Detect which cell encompasses the target text, then output its [X, Y] center coordinate. 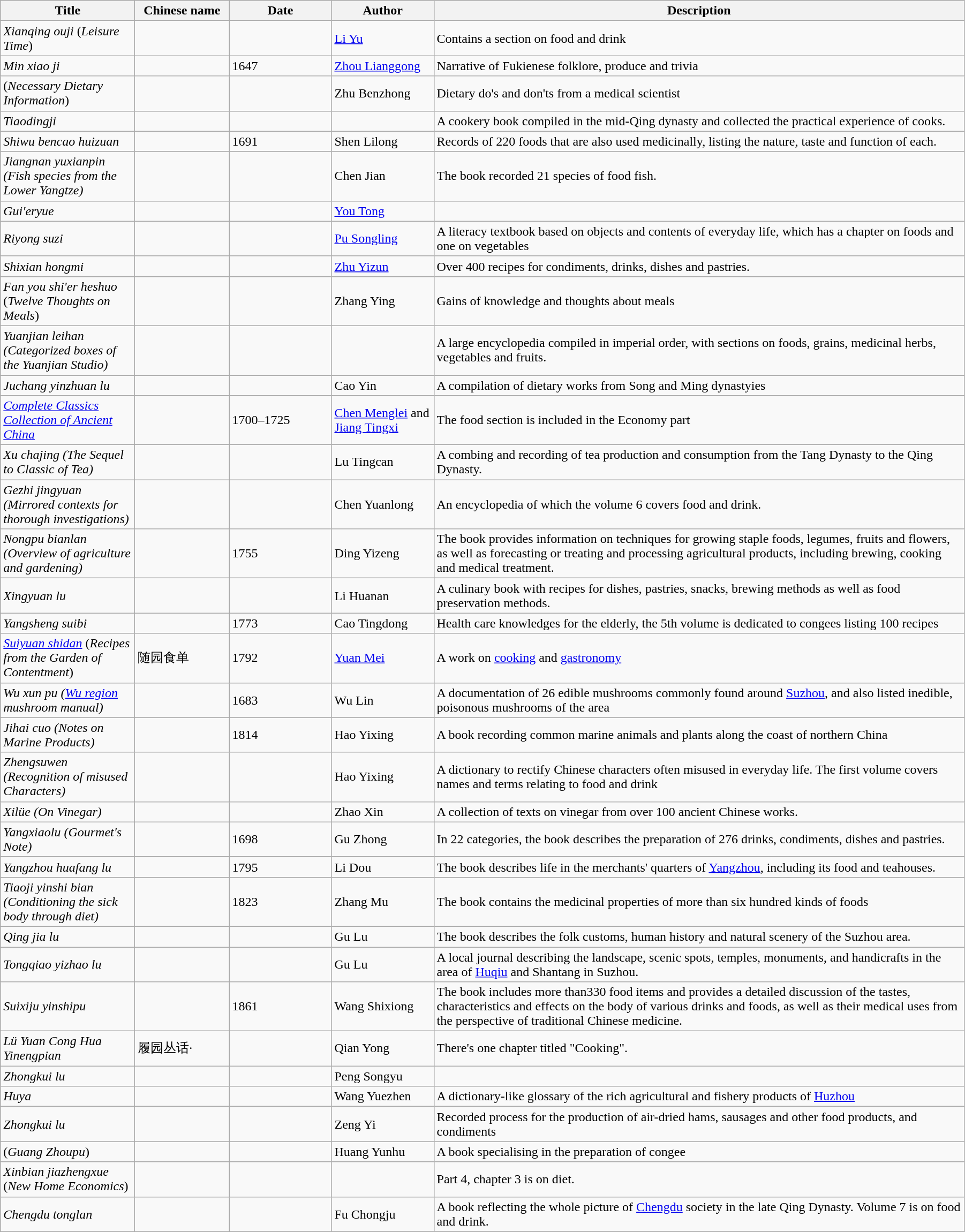
随园食单 [182, 658]
Health care knowledges for the elderly, the 5th volume is dedicated to congees listing 100 recipes [699, 623]
Zhao Xin [382, 812]
The book describes the folk customs, human history and natural scenery of the Suzhou area. [699, 936]
Complete Classics Collection of Ancient China [67, 420]
Description [699, 11]
Xingyuan lu [67, 595]
A documentation of 26 edible mushrooms commonly found around Suzhou, and also listed inedible, poisonous mushrooms of the area [699, 700]
Yangzhou huafang lu [67, 867]
1773 [281, 623]
Wang Yuezhen [382, 1097]
Lü Yuan Cong Hua Yinengpian [67, 1048]
A compilation of dietary works from Song and Ming dynastyies [699, 385]
Zeng Yi [382, 1124]
Suiyuan shidan (Recipes from the Garden of Contentment) [67, 658]
Yangsheng suibi [67, 623]
Cao Tingdong [382, 623]
Wang Shixiong [382, 1007]
Xinbian jiazhengxue (New Home Economics) [67, 1179]
1647 [281, 66]
Over 400 recipes for condiments, drinks, dishes and pastries. [699, 266]
Fu Chongju [382, 1214]
Li Yu [382, 39]
A collection of texts on vinegar from over 100 ancient Chinese works. [699, 812]
Xu chajing (The Sequel to Classic of Tea) [67, 463]
Chinese name [182, 11]
1683 [281, 700]
1814 [281, 735]
Tiaoji yinshi bian (Conditioning the sick body through diet) [67, 902]
A dictionary to rectify Chinese characters often misused in everyday life. The first volume covers names and terms relating to food and drink [699, 777]
Li Huanan [382, 595]
Gu Zhong [382, 840]
Shixian hongmi [67, 266]
Zhu Yizun [382, 266]
Huang Yunhu [382, 1152]
Zhang Mu [382, 902]
Tongqiao yizhao lu [67, 964]
Huya [67, 1097]
The food section is included in the Economy part [699, 420]
Dietary do's and don'ts from a medical scientist [699, 93]
A book specialising in the preparation of congee [699, 1152]
In 22 categories, the book describes the preparation of 276 drinks, condiments, dishes and pastries. [699, 840]
Jiangnan yuxianpin (Fish species from the Lower Yangtze) [67, 176]
Min xiao ji [67, 66]
An encyclopedia of which the volume 6 covers food and drink. [699, 504]
Ding Yizeng [382, 554]
1691 [281, 141]
Xilüe (On Vinegar) [67, 812]
Shen Lilong [382, 141]
1795 [281, 867]
1698 [281, 840]
Tiaodingji [67, 121]
A work on cooking and gastronomy [699, 658]
Chen Jian [382, 176]
Gezhi jingyuan (Mirrored contexts for thorough investigations) [67, 504]
Chen Menglei and Jiang Tingxi [382, 420]
Zhou Lianggong [382, 66]
A cookery book compiled in the mid-Qing dynasty and collected the practical experience of cooks. [699, 121]
You Tong [382, 211]
Records of 220 foods that are also used medicinally, listing the nature, taste and function of each. [699, 141]
There's one chapter titled "Cooking". [699, 1048]
Qing jia lu [67, 936]
Juchang yinzhuan lu [67, 385]
Fan you shi'er heshuo (Twelve Thoughts on Meals) [67, 301]
(Necessary Dietary Information) [67, 93]
A dictionary-like glossary of the rich agricultural and fishery products of Huzhou [699, 1097]
Wu xun pu (Wu region mushroom manual) [67, 700]
Title [67, 11]
Qian Yong [382, 1048]
A book reflecting the whole picture of Chengdu society in the late Qing Dynasty. Volume 7 is on food and drink. [699, 1214]
The book recorded 21 species of food fish. [699, 176]
Narrative of Fukienese folklore, produce and trivia [699, 66]
Date [281, 11]
A book recording common marine animals and plants along the coast of northern China [699, 735]
1700–1725 [281, 420]
Yuanjian leihan (Categorized boxes of the Yuanjian Studio) [67, 350]
A culinary book with recipes for dishes, pastries, snacks, brewing methods as well as food preservation methods. [699, 595]
Jihai cuo (Notes on Marine Products) [67, 735]
A large encyclopedia compiled in imperial order, with sections on foods, grains, medicinal herbs, vegetables and fruits. [699, 350]
Shiwu bencao huizuan [67, 141]
Pu Songling [382, 239]
Yangxiaolu (Gourmet's Note) [67, 840]
A literacy textbook based on objects and contents of everyday life, which has a chapter on foods and one on vegetables [699, 239]
Yuan Mei [382, 658]
履园丛话· [182, 1048]
Zhang Ying [382, 301]
Contains a section on food and drink [699, 39]
Riyong suzi [67, 239]
Peng Songyu [382, 1076]
Wu Lin [382, 700]
A combing and recording of tea production and consumption from the Tang Dynasty to the Qing Dynasty. [699, 463]
Lu Tingcan [382, 463]
Gui'eryue [67, 211]
Cao Yin [382, 385]
Author [382, 11]
Part 4, chapter 3 is on diet. [699, 1179]
Zhu Benzhong [382, 93]
1755 [281, 554]
Suixiju yinshipu [67, 1007]
The book contains the medicinal properties of more than six hundred kinds of foods [699, 902]
Xianqing ouji (Leisure Time) [67, 39]
The book describes life in the merchants' quarters of Yangzhou, including its food and teahouses. [699, 867]
Chengdu tonglan [67, 1214]
Li Dou [382, 867]
Zhengsuwen (Recognition of misused Characters) [67, 777]
Chen Yuanlong [382, 504]
Gains of knowledge and thoughts about meals [699, 301]
1861 [281, 1007]
A local journal describing the landscape, scenic spots, temples, monuments, and handicrafts in the area of Huqiu and Shantang in Suzhou. [699, 964]
Nongpu bianlan (Overview of agriculture and gardening) [67, 554]
Recorded process for the production of air-dried hams, sausages and other food products, and condiments [699, 1124]
1823 [281, 902]
1792 [281, 658]
(Guang Zhoupu) [67, 1152]
